Scan for the cell matching the given text and deliver its [X, Y] coordinate at center. 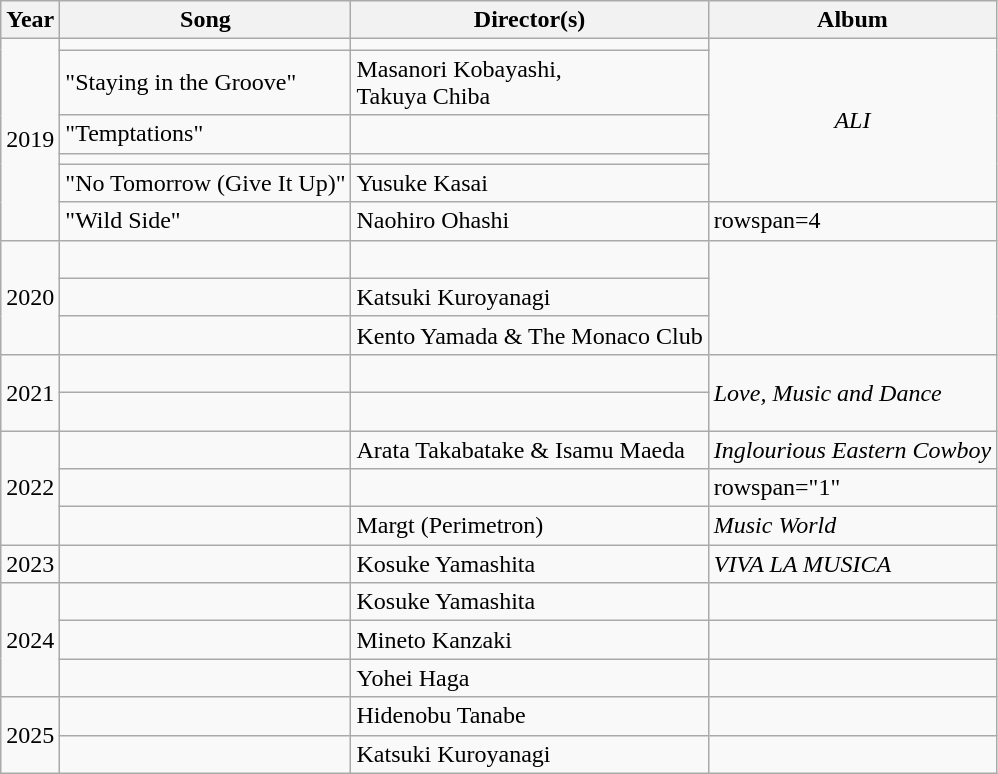
Music World [852, 526]
2024 [30, 640]
Year [30, 20]
Yusuke Kasai [530, 183]
2021 [30, 392]
2020 [30, 297]
Yohei Haga [530, 678]
VIVA LA MUSICA [852, 564]
Song [206, 20]
2025 [30, 735]
rowspan="1" [852, 488]
Margt (Perimetron) [530, 526]
2019 [30, 140]
Love, Music and Dance [852, 392]
2023 [30, 564]
rowspan=4 [852, 221]
Masanori Kobayashi,Takuya Chiba [530, 82]
"No Tomorrow (Give It Up)" [206, 183]
Hidenobu Tanabe [530, 716]
ALI [852, 120]
Naohiro Ohashi [530, 221]
Inglourious Eastern Cowboy [852, 449]
Album [852, 20]
Arata Takabatake & Isamu Maeda [530, 449]
Director(s) [530, 20]
"Staying in the Groove" [206, 82]
Kento Yamada & The Monaco Club [530, 335]
"Temptations" [206, 134]
2022 [30, 487]
Mineto Kanzaki [530, 640]
"Wild Side" [206, 221]
